Identify which cell holds the provided text, then report its [X, Y] central coordinate. 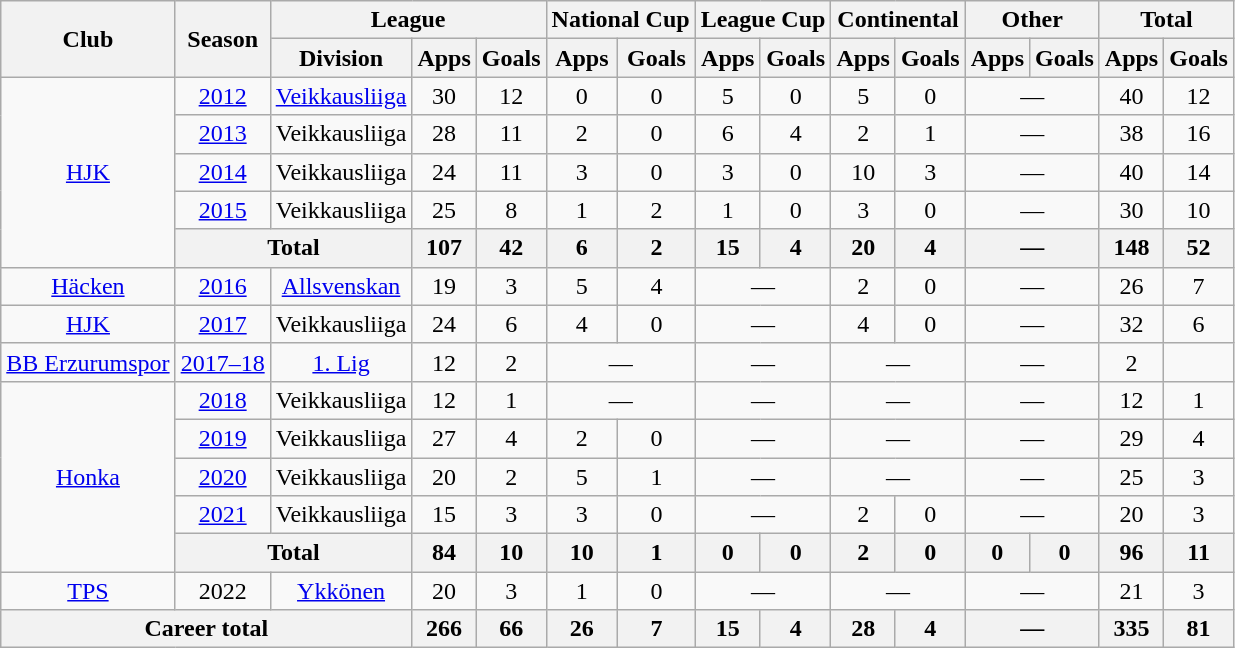
2017–18 [222, 362]
TPS [88, 591]
8 [511, 210]
2012 [222, 96]
2017 [222, 324]
96 [1131, 553]
52 [1199, 248]
Honka [88, 476]
2019 [222, 438]
16 [1199, 134]
84 [444, 553]
27 [444, 438]
BB Erzurumspor [88, 362]
2021 [222, 515]
2016 [222, 286]
29 [1131, 438]
Continental [898, 20]
Club [88, 39]
League Cup [763, 20]
Häcken [88, 286]
Ykkönen [341, 591]
League [408, 20]
66 [511, 629]
148 [1131, 248]
2013 [222, 134]
38 [1131, 134]
2020 [222, 477]
107 [444, 248]
2018 [222, 400]
14 [1199, 172]
21 [1131, 591]
266 [444, 629]
Season [222, 39]
Allsvenskan [341, 286]
Other [1032, 20]
19 [444, 286]
2014 [222, 172]
2015 [222, 210]
81 [1199, 629]
42 [511, 248]
Career total [206, 629]
32 [1131, 324]
335 [1131, 629]
2022 [222, 591]
Division [341, 58]
1. Lig [341, 362]
National Cup [620, 20]
